Detect which cell encompasses the target text, then output its [X, Y] center coordinate. 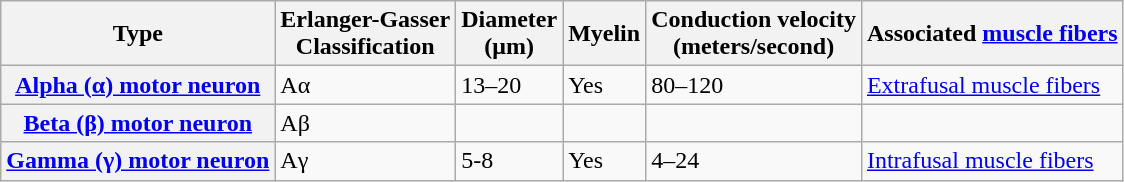
80–120 [754, 85]
Extrafusal muscle fibers [992, 85]
Type [138, 34]
5-8 [510, 161]
Alpha (α) motor neuron [138, 85]
Beta (β) motor neuron [138, 123]
Associated muscle fibers [992, 34]
Aγ [366, 161]
Conduction velocity(meters/second) [754, 34]
Intrafusal muscle fibers [992, 161]
Myelin [604, 34]
13–20 [510, 85]
Aβ [366, 123]
Erlanger-GasserClassification [366, 34]
4–24 [754, 161]
Aα [366, 85]
Diameter(μm) [510, 34]
Gamma (γ) motor neuron [138, 161]
